Scan for the cell matching the given text and deliver its [x, y] coordinate at center. 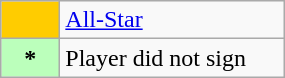
* [30, 58]
All-Star [172, 20]
Player did not sign [172, 58]
